Provide the (X, Y) coordinate of the cell's center where the given text is located.  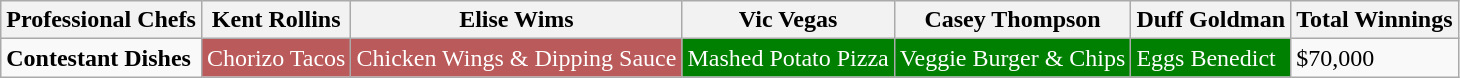
Vic Vegas (788, 20)
Veggie Burger & Chips (1012, 58)
Professional Chefs (102, 20)
Chorizo Tacos (276, 58)
Total Winnings (1374, 20)
Casey Thompson (1012, 20)
Kent Rollins (276, 20)
Duff Goldman (1211, 20)
$70,000 (1374, 58)
Contestant Dishes (102, 58)
Chicken Wings & Dipping Sauce (516, 58)
Mashed Potato Pizza (788, 58)
Elise Wims (516, 20)
Eggs Benedict (1211, 58)
